Identify which cell holds the provided text, then report its [X, Y] central coordinate. 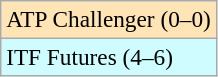
ATP Challenger (0–0) [108, 19]
ITF Futures (4–6) [108, 57]
